Output the [x, y] coordinate of the center of the cell containing the given text.  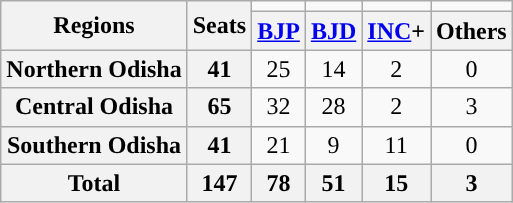
51 [333, 183]
21 [279, 145]
25 [279, 69]
Southern Odisha [94, 145]
15 [396, 183]
Others [472, 31]
147 [219, 183]
9 [333, 145]
BJD [333, 31]
Total [94, 183]
BJP [279, 31]
32 [279, 107]
65 [219, 107]
28 [333, 107]
Central Odisha [94, 107]
INC+ [396, 31]
11 [396, 145]
Seats [219, 26]
78 [279, 183]
Regions [94, 26]
14 [333, 69]
Northern Odisha [94, 69]
